Return [X, Y] of the center of cell containing provided text 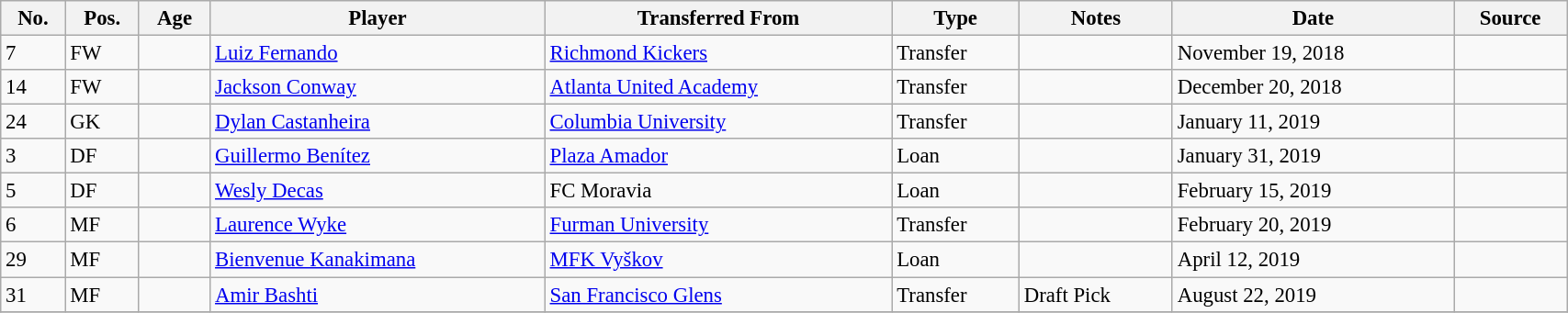
MFK Vyškov [718, 260]
31 [33, 295]
Atlanta United Academy [718, 87]
Date [1313, 18]
February 15, 2019 [1313, 191]
Source [1510, 18]
6 [33, 225]
29 [33, 260]
San Francisco Glens [718, 295]
GK [102, 122]
Bienvenue Kanakimana [378, 260]
Laurence Wyke [378, 225]
Wesly Decas [378, 191]
August 22, 2019 [1313, 295]
Type [955, 18]
7 [33, 53]
14 [33, 87]
Jackson Conway [378, 87]
Player [378, 18]
FC Moravia [718, 191]
Furman University [718, 225]
Pos. [102, 18]
Guillermo Benítez [378, 156]
5 [33, 191]
3 [33, 156]
April 12, 2019 [1313, 260]
January 31, 2019 [1313, 156]
Draft Pick [1095, 295]
December 20, 2018 [1313, 87]
24 [33, 122]
Columbia University [718, 122]
Amir Bashti [378, 295]
Plaza Amador [718, 156]
Transferred From [718, 18]
Luiz Fernando [378, 53]
Notes [1095, 18]
Age [175, 18]
January 11, 2019 [1313, 122]
Richmond Kickers [718, 53]
No. [33, 18]
November 19, 2018 [1313, 53]
February 20, 2019 [1313, 225]
Dylan Castanheira [378, 122]
